Output the (X, Y) coordinate of the center of the cell containing the given text.  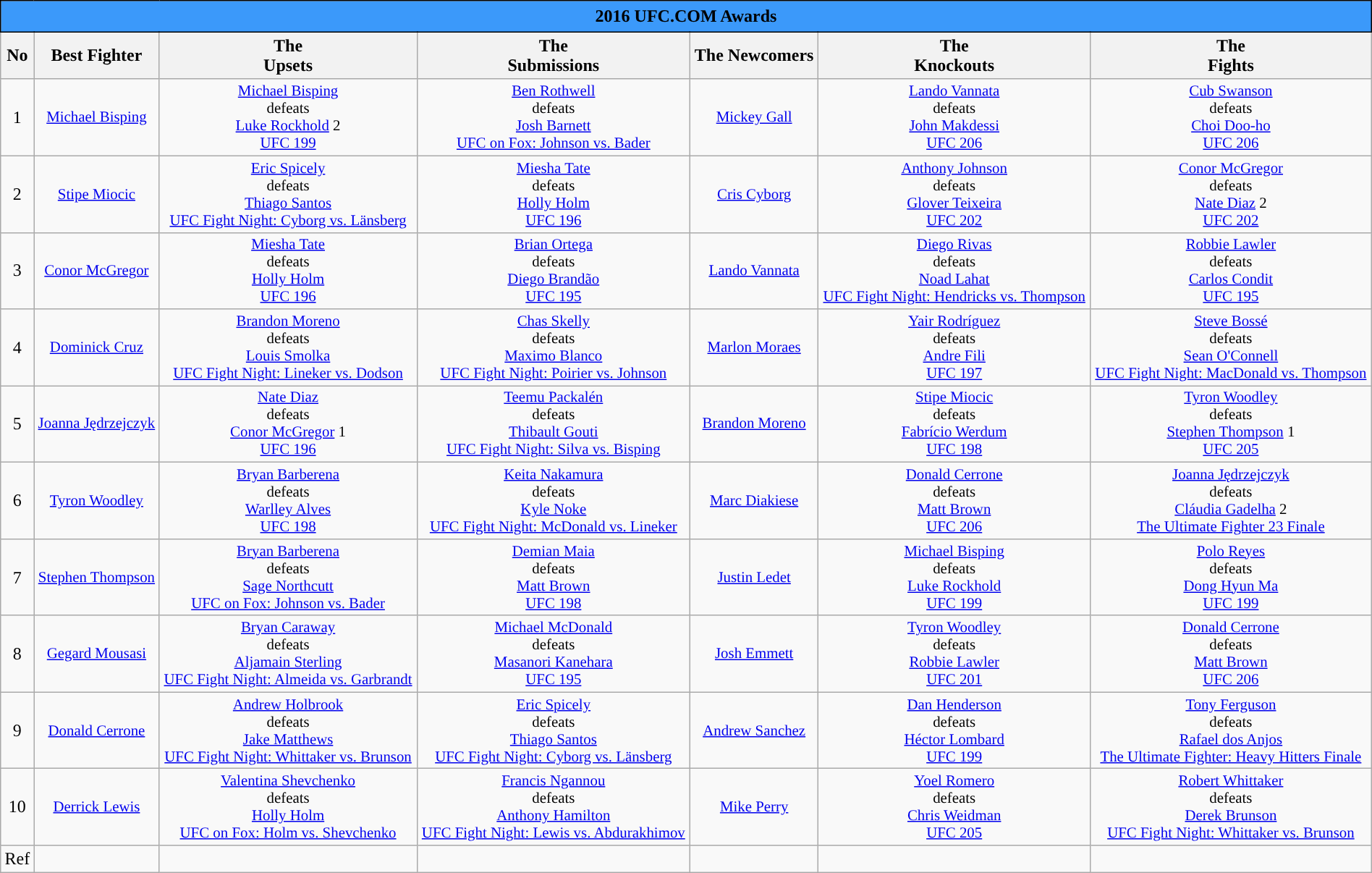
Conor McGregor (97, 271)
Dan Henderson defeats Héctor Lombard UFC 199 (954, 730)
Joanna Jędrzejczyk defeats Cláudia Gadelha 2 The Ultimate Fighter 23 Finale (1232, 501)
Marc Diakiese (754, 501)
TheUpsets (288, 55)
Robbie Lawler defeats Carlos Condit UFC 195 (1232, 271)
The Newcomers (754, 55)
Cub Swanson defeats Choi Doo-ho UFC 206 (1232, 117)
2 (17, 194)
Cris Cyborg (754, 194)
Brandon Moreno (754, 424)
Ben Rothwell defeats Josh Barnett UFC on Fox: Johnson vs. Bader (553, 117)
4 (17, 347)
Brian Ortega defeats Diego Brandão UFC 195 (553, 271)
Justin Ledet (754, 577)
Brandon Moreno defeats Louis Smolka UFC Fight Night: Lineker vs. Dodson (288, 347)
2016 UFC.COM Awards (686, 17)
Michael Bisping (97, 117)
1 (17, 117)
Tyron Woodley defeats Stephen Thompson 1 UFC 205 (1232, 424)
Mickey Gall (754, 117)
Conor McGregor defeats Nate Diaz 2 UFC 202 (1232, 194)
Bryan Barberena defeats Warlley Alves UFC 198 (288, 501)
Michael Bisping defeats Luke Rockhold 2 UFC 199 (288, 117)
Bryan Barberena defeats Sage Northcutt UFC on Fox: Johnson vs. Bader (288, 577)
Yoel Romero defeats Chris Weidman UFC 205 (954, 807)
Anthony Johnson defeats Glover Teixeira UFC 202 (954, 194)
Stipe Miocic defeats Fabrício Werdum UFC 198 (954, 424)
Tyron Woodley (97, 501)
Michael McDonald defeats Masanori Kanehara UFC 195 (553, 654)
Francis Ngannou defeats Anthony Hamilton UFC Fight Night: Lewis vs. Abdurakhimov (553, 807)
Valentina Shevchenko defeats Holly Holm UFC on Fox: Holm vs. Shevchenko (288, 807)
Marlon Moraes (754, 347)
Andrew Holbrook defeats Jake Matthews UFC Fight Night: Whittaker vs. Brunson (288, 730)
Steve Bossé defeats Sean O'Connell UFC Fight Night: MacDonald vs. Thompson (1232, 347)
Nate Diaz defeats Conor McGregor 1 UFC 196 (288, 424)
Polo Reyes defeats Dong Hyun Ma UFC 199 (1232, 577)
Andrew Sanchez (754, 730)
Donald Cerrone (97, 730)
TheKnockouts (954, 55)
Lando Vannata (754, 271)
Dominick Cruz (97, 347)
10 (17, 807)
Ref (17, 859)
Mike Perry (754, 807)
Yair Rodríguez defeats Andre Fili UFC 197 (954, 347)
Keita Nakamura defeats Kyle Noke UFC Fight Night: McDonald vs. Lineker (553, 501)
6 (17, 501)
TheFights (1232, 55)
Demian Maia defeats Matt Brown UFC 198 (553, 577)
Tony Ferguson defeats Rafael dos Anjos The Ultimate Fighter: Heavy Hitters Finale (1232, 730)
Diego Rivas defeats Noad Lahat UFC Fight Night: Hendricks vs. Thompson (954, 271)
Best Fighter (97, 55)
7 (17, 577)
5 (17, 424)
Tyron Woodley defeats Robbie Lawler UFC 201 (954, 654)
3 (17, 271)
9 (17, 730)
No (17, 55)
Josh Emmett (754, 654)
Stephen Thompson (97, 577)
TheSubmissions (553, 55)
Derrick Lewis (97, 807)
Stipe Miocic (97, 194)
Joanna Jędrzejczyk (97, 424)
Gegard Mousasi (97, 654)
Chas Skelly defeats Maximo Blanco UFC Fight Night: Poirier vs. Johnson (553, 347)
Bryan Caraway defeats Aljamain Sterling UFC Fight Night: Almeida vs. Garbrandt (288, 654)
Lando Vannata defeats John Makdessi UFC 206 (954, 117)
Robert Whittaker defeats Derek Brunson UFC Fight Night: Whittaker vs. Brunson (1232, 807)
8 (17, 654)
Teemu Packalén defeats Thibault Gouti UFC Fight Night: Silva vs. Bisping (553, 424)
Michael Bisping defeats Luke Rockhold UFC 199 (954, 577)
